For the text-containing cell, return its midpoint in [x, y] coordinate format. 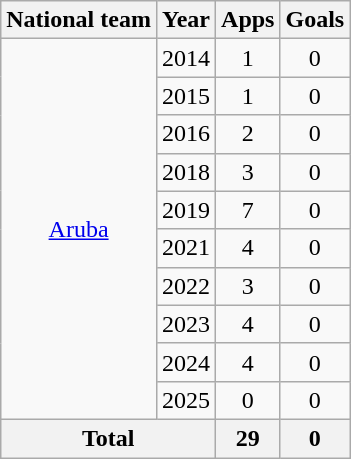
Goals [315, 20]
2014 [186, 58]
Year [186, 20]
Apps [248, 20]
Total [108, 438]
2024 [186, 362]
2022 [186, 286]
National team [79, 20]
2018 [186, 172]
2021 [186, 248]
29 [248, 438]
2025 [186, 400]
7 [248, 210]
2019 [186, 210]
2015 [186, 96]
2016 [186, 134]
2 [248, 134]
Aruba [79, 230]
2023 [186, 324]
